Search for the cell housing the specified text and yield its (X, Y) center coordinate. 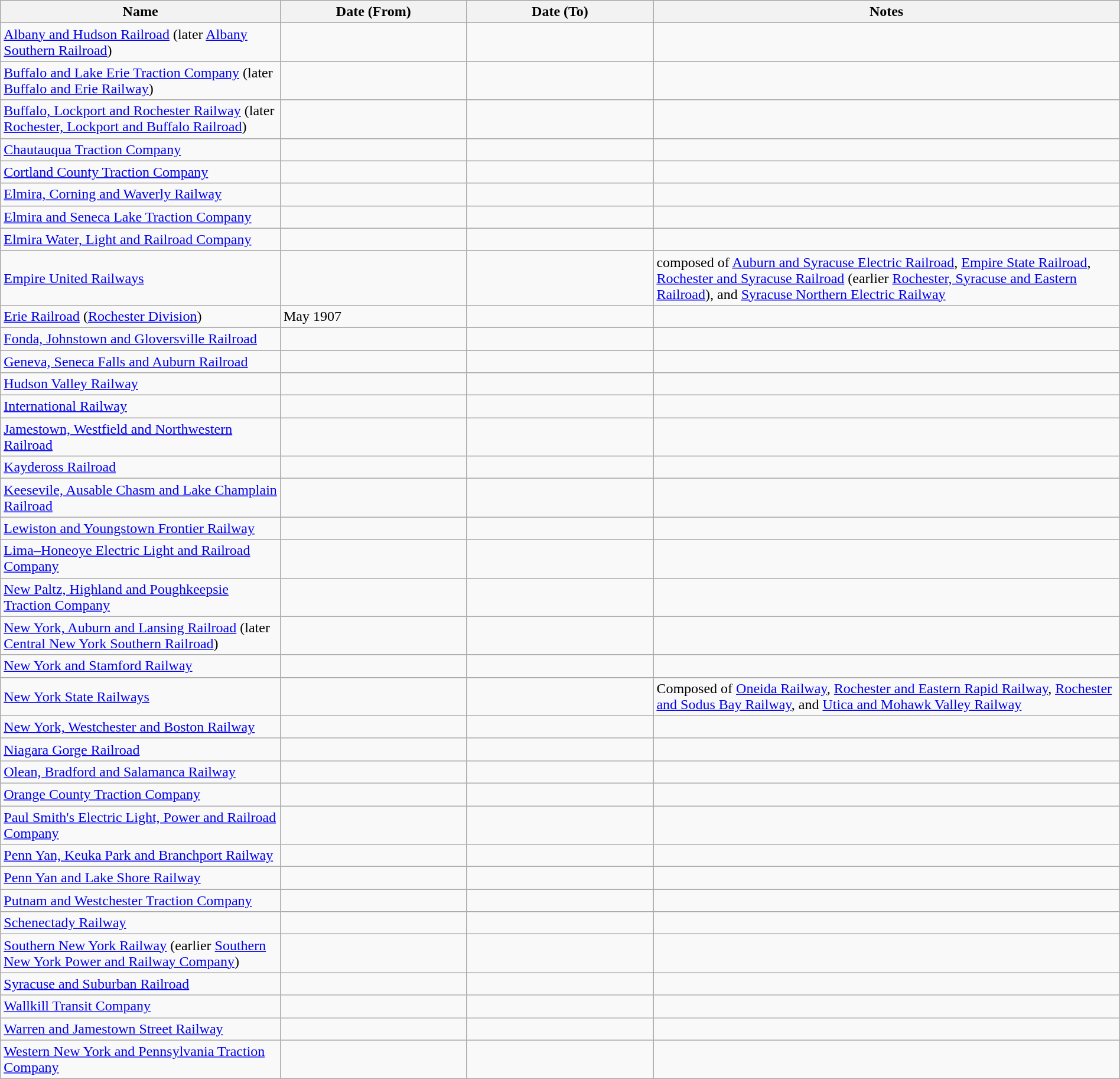
Date (To) (560, 12)
Southern New York Railway (earlier Southern New York Power and Railway Company) (141, 954)
Empire United Railways (141, 278)
Buffalo and Lake Erie Traction Company (later Buffalo and Erie Railway) (141, 80)
Composed of Oneida Railway, Rochester and Eastern Rapid Railway, Rochester and Sodus Bay Railway, and Utica and Mohawk Valley Railway (886, 696)
Lima–Honeoye Electric Light and Railroad Company (141, 559)
Date (From) (373, 12)
Chautauqua Traction Company (141, 149)
Niagara Gorge Railroad (141, 749)
Paul Smith's Electric Light, Power and Railroad Company (141, 825)
New Paltz, Highland and Poughkeepsie Traction Company (141, 597)
Keesevile, Ausable Chasm and Lake Champlain Railroad (141, 498)
New York, Westchester and Boston Railway (141, 727)
May 1907 (373, 316)
Lewiston and Youngstown Frontier Railway (141, 528)
Name (141, 12)
Cortland County Traction Company (141, 172)
Albany and Hudson Railroad (later Albany Southern Railroad) (141, 43)
Kaydeross Railroad (141, 467)
New York, Auburn and Lansing Railroad (later Central New York Southern Railroad) (141, 636)
New York and Stamford Railway (141, 666)
Elmira, Corning and Waverly Railway (141, 194)
Elmira Water, Light and Railroad Company (141, 239)
New York State Railways (141, 696)
Erie Railroad (Rochester Division) (141, 316)
Penn Yan and Lake Shore Railway (141, 878)
Wallkill Transit Company (141, 1006)
Hudson Valley Railway (141, 384)
Warren and Jamestown Street Railway (141, 1029)
Elmira and Seneca Lake Traction Company (141, 217)
Geneva, Seneca Falls and Auburn Railroad (141, 361)
Buffalo, Lockport and Rochester Railway (later Rochester, Lockport and Buffalo Railroad) (141, 119)
Olean, Bradford and Salamanca Railway (141, 772)
International Railway (141, 407)
Penn Yan, Keuka Park and Branchport Railway (141, 856)
Fonda, Johnstown and Gloversville Railroad (141, 339)
Putnam and Westchester Traction Company (141, 901)
Schenectady Railway (141, 923)
Jamestown, Westfield and Northwestern Railroad (141, 437)
Orange County Traction Company (141, 794)
Syracuse and Suburban Railroad (141, 984)
Notes (886, 12)
Western New York and Pennsylvania Traction Company (141, 1059)
